Search for the cell housing the specified text and yield its (x, y) center coordinate. 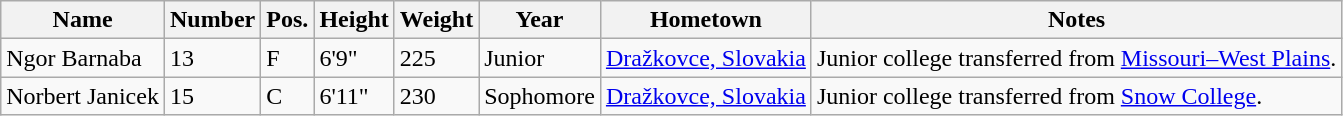
Ngor Barnaba (83, 58)
Notes (1076, 20)
Hometown (706, 20)
Number (212, 20)
F (288, 58)
Weight (436, 20)
Junior college transferred from Missouri–West Plains. (1076, 58)
225 (436, 58)
Year (540, 20)
15 (212, 96)
230 (436, 96)
13 (212, 58)
Junior (540, 58)
Norbert Janicek (83, 96)
Sophomore (540, 96)
6'9" (354, 58)
Name (83, 20)
Height (354, 20)
Junior college transferred from Snow College. (1076, 96)
C (288, 96)
Pos. (288, 20)
6'11" (354, 96)
